Output the (x, y) coordinate of the center of the cell containing the given text.  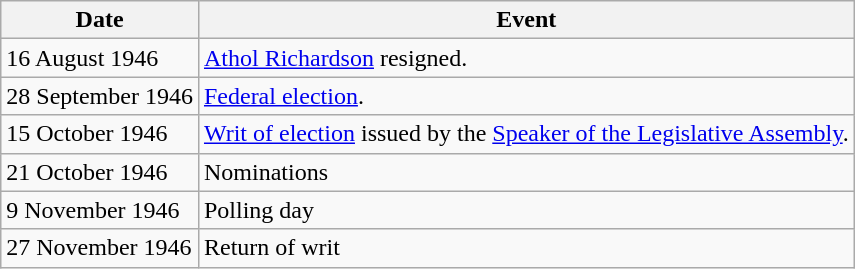
Return of writ (526, 248)
Date (100, 20)
15 October 1946 (100, 134)
28 September 1946 (100, 96)
Event (526, 20)
Athol Richardson resigned. (526, 58)
27 November 1946 (100, 248)
9 November 1946 (100, 210)
16 August 1946 (100, 58)
21 October 1946 (100, 172)
Federal election. (526, 96)
Writ of election issued by the Speaker of the Legislative Assembly. (526, 134)
Nominations (526, 172)
Polling day (526, 210)
